Provide the (X, Y) coordinate of the cell's center where the given text is located.  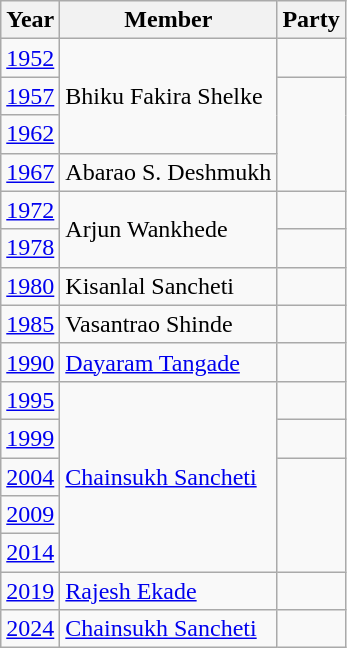
Rajesh Ekade (168, 591)
Dayaram Tangade (168, 362)
Abarao S. Deshmukh (168, 172)
2024 (30, 629)
1999 (30, 438)
Member (168, 20)
1985 (30, 324)
Vasantrao Shinde (168, 324)
1995 (30, 400)
2004 (30, 477)
1952 (30, 58)
1990 (30, 362)
Year (30, 20)
1980 (30, 286)
2014 (30, 553)
1972 (30, 210)
Arjun Wankhede (168, 229)
1978 (30, 248)
Kisanlal Sancheti (168, 286)
1957 (30, 96)
2019 (30, 591)
1967 (30, 172)
2009 (30, 515)
Bhiku Fakira Shelke (168, 96)
1962 (30, 134)
Party (311, 20)
